From the cell containing the given text, extract its center point as (X, Y) coordinate. 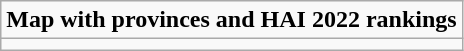
Map with provinces and HAI 2022 rankings (232, 20)
